Locate the cell with the specified text and output its [x, y] center coordinate. 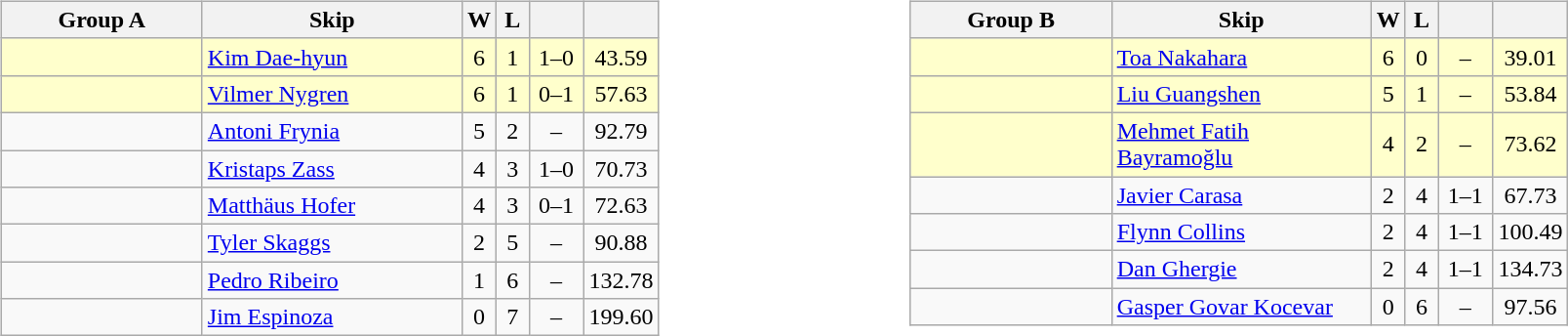
Jim Espinoza [332, 317]
Toa Nakahara [1241, 57]
97.56 [1530, 307]
Vilmer Nygren [332, 94]
Kim Dae-hyun [332, 57]
39.01 [1530, 57]
43.59 [621, 57]
Gasper Govar Kocevar [1241, 307]
73.62 [1530, 145]
Group A [101, 20]
Dan Ghergie [1241, 270]
92.79 [621, 131]
Pedro Ribeiro [332, 280]
134.73 [1530, 270]
67.73 [1530, 194]
Matthäus Hofer [332, 206]
Flynn Collins [1241, 232]
100.49 [1530, 232]
132.78 [621, 280]
53.84 [1530, 94]
Group B [1011, 20]
Tyler Skaggs [332, 243]
Liu Guangshen [1241, 94]
7 [512, 317]
Antoni Frynia [332, 131]
Mehmet Fatih Bayramoğlu [1241, 145]
199.60 [621, 317]
70.73 [621, 169]
Kristaps Zass [332, 169]
72.63 [621, 206]
90.88 [621, 243]
Javier Carasa [1241, 194]
57.63 [621, 94]
